Return (X, Y) of the center of cell containing provided text 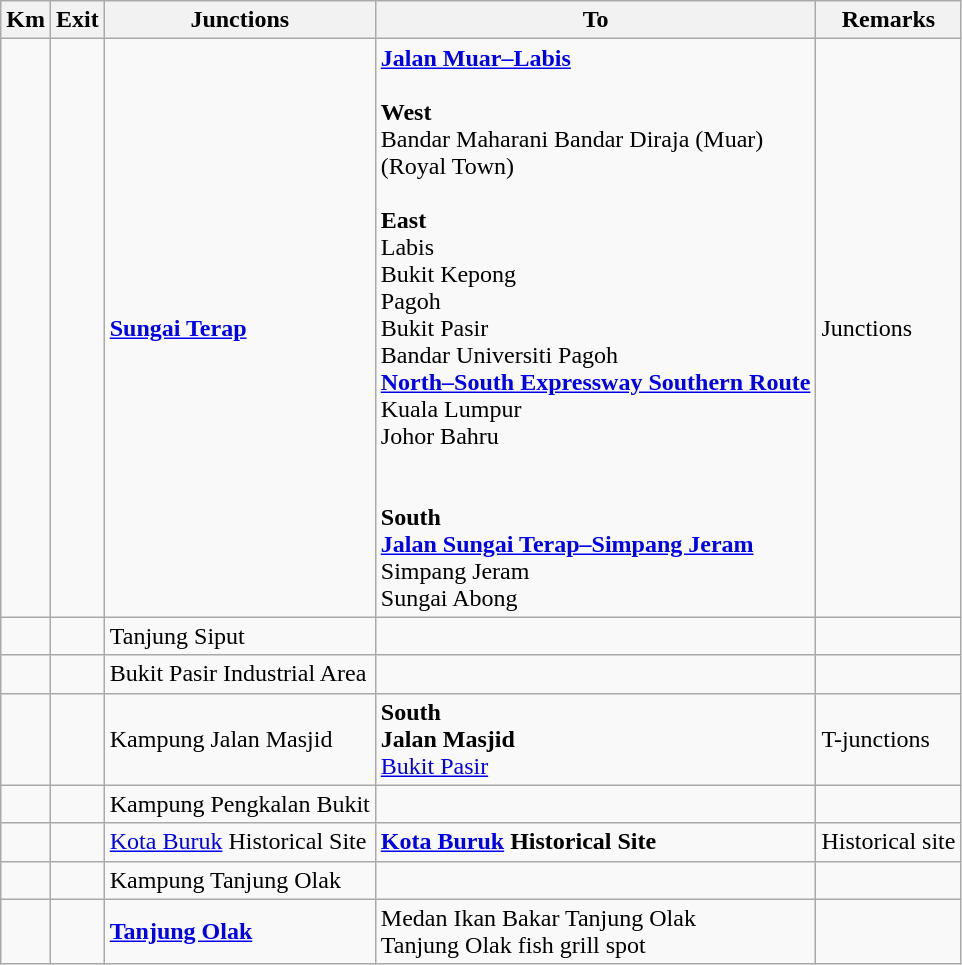
Exit (77, 20)
Kampung Pengkalan Bukit (240, 804)
To (596, 20)
Kampung Tanjung Olak (240, 880)
Medan Ikan Bakar Tanjung OlakTanjung Olak fish grill spot (596, 932)
Km (26, 20)
T-junctions (888, 739)
SouthJalan MasjidBukit Pasir (596, 739)
Bukit Pasir Industrial Area (240, 674)
Remarks (888, 20)
Historical site (888, 842)
Tanjung Olak (240, 932)
Sungai Terap (240, 328)
Kampung Jalan Masjid (240, 739)
Tanjung Siput (240, 636)
